From the cell containing the given text, extract its center point as (X, Y) coordinate. 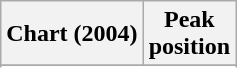
Peakposition (189, 34)
Chart (2004) (72, 34)
